Search for the cell housing the specified text and yield its [X, Y] center coordinate. 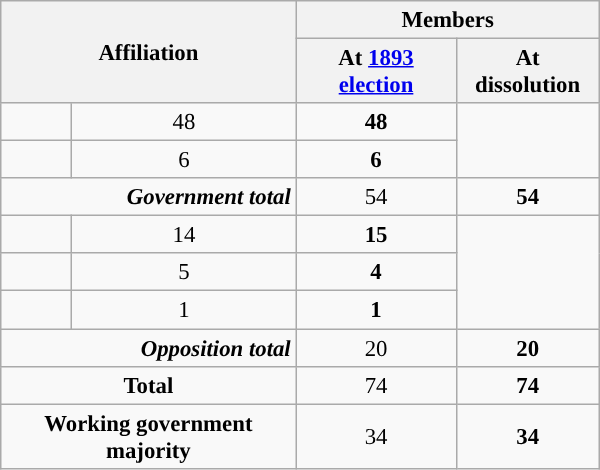
Opposition total [148, 348]
4 [376, 273]
Government total [148, 197]
Affiliation [148, 52]
5 [184, 273]
Total [148, 385]
Members [448, 20]
At 1893 election [376, 72]
15 [376, 235]
14 [184, 235]
Working government majority [148, 436]
At dissolution [528, 72]
